Capture the cell that displays the provided text and extract its (x, y) central coordinate. 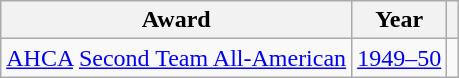
AHCA Second Team All-American (176, 58)
1949–50 (400, 58)
Year (400, 20)
Award (176, 20)
